Scan for the cell matching the given text and deliver its (x, y) coordinate at center. 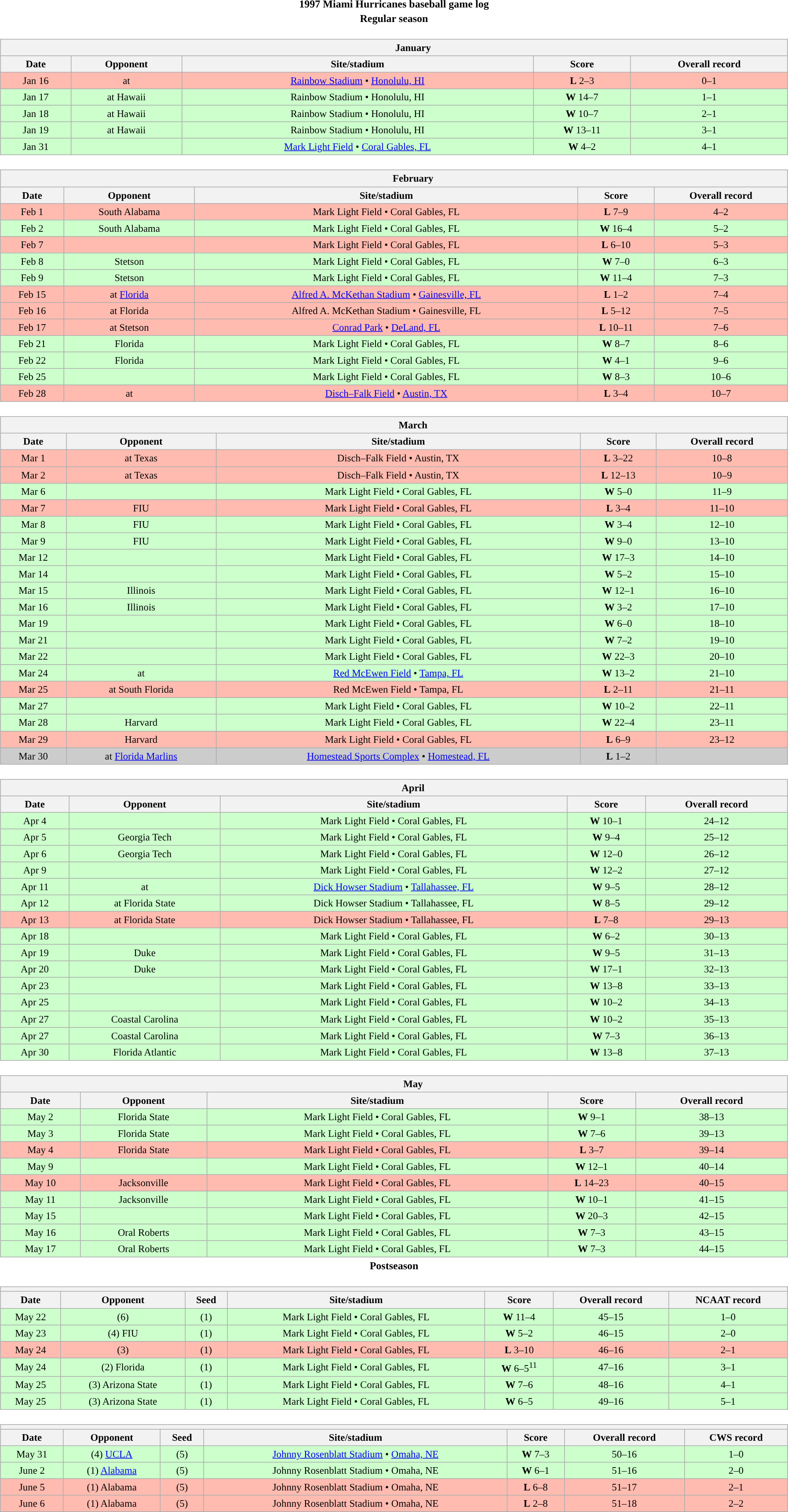
Feb 15 (33, 294)
May 3 (40, 1133)
Conrad Park • DeLand, FL (387, 327)
Mar 15 (33, 591)
51–17 (624, 1487)
Apr 4 (35, 821)
Mar 9 (33, 541)
May 23 (31, 1333)
Jan 31 (36, 147)
W 17–3 (618, 557)
W 7–2 (618, 640)
46–16 (611, 1350)
L 7–9 (616, 212)
8–6 (721, 344)
5–2 (721, 228)
Feb 16 (33, 311)
W 9–4 (606, 837)
10–8 (722, 458)
at Florida Marlins (141, 756)
June 6 (32, 1504)
40–14 (711, 1166)
Apr 20 (35, 969)
21–10 (722, 673)
May (394, 1084)
37–13 (717, 1052)
Mar 28 (33, 723)
May 2 (40, 1117)
Mar 19 (33, 624)
31–13 (717, 953)
May 22 (31, 1316)
W 3–4 (618, 524)
W 12–0 (606, 854)
W 22–4 (618, 723)
May 10 (40, 1183)
Apr 23 (35, 986)
W 10–7 (582, 114)
5–1 (728, 1401)
W 7–0 (616, 261)
NCAAT record (728, 1300)
44–15 (711, 1249)
38–13 (711, 1117)
Mar 16 (33, 607)
Jan 19 (36, 130)
W 8–3 (616, 377)
May 16 (40, 1233)
Apr 25 (35, 1002)
32–13 (717, 969)
L 3–7 (592, 1150)
(3) (123, 1350)
W 13–11 (582, 130)
Feb 25 (33, 377)
23–11 (722, 723)
30–13 (717, 936)
Apr 5 (35, 837)
Homestead Sports Complex • Homestead, FL (398, 756)
6–3 (721, 261)
41–15 (711, 1199)
Apr 6 (35, 854)
February (394, 179)
W 9–1 (592, 1117)
W 4–1 (616, 360)
L 3–10 (519, 1350)
Mar 22 (33, 657)
25–12 (717, 837)
43–15 (711, 1233)
W 22–3 (618, 657)
51–16 (624, 1471)
7–5 (721, 311)
39–13 (711, 1133)
15–10 (722, 574)
Mar 29 (33, 739)
10–9 (722, 475)
50–16 (624, 1454)
W 20–3 (592, 1216)
Jan 17 (36, 97)
5–3 (721, 245)
Mar 25 (33, 690)
Mar 2 (33, 475)
W 17–1 (606, 969)
10–7 (721, 394)
W 6–511 (519, 1367)
L 2–3 (582, 80)
W 12–2 (606, 870)
L 3–22 (618, 458)
Apr 13 (35, 920)
24–12 (717, 821)
42–15 (711, 1216)
Feb 7 (33, 245)
39–14 (711, 1150)
26–12 (717, 854)
May 15 (40, 1216)
27–12 (717, 870)
45–15 (611, 1316)
14–10 (722, 557)
at South Florida (141, 690)
at Stetson (129, 327)
Mar 6 (33, 491)
0–1 (709, 80)
51–18 (624, 1504)
4–2 (721, 212)
Mar 24 (33, 673)
(6) (123, 1316)
29–12 (717, 903)
22–11 (722, 706)
16–10 (722, 591)
W 8–7 (616, 344)
Feb 22 (33, 360)
L 5–12 (616, 311)
Mar 30 (33, 756)
46–15 (611, 1333)
23–12 (722, 739)
April (394, 788)
Mar 27 (33, 706)
12–10 (722, 524)
W 6–0 (618, 624)
W 5–0 (618, 491)
Jan 16 (36, 80)
L 14–23 (592, 1183)
June 5 (32, 1487)
Feb 8 (33, 261)
Feb 17 (33, 327)
L 6–10 (616, 245)
L 10–11 (616, 327)
9–6 (721, 360)
19–10 (722, 640)
Feb 21 (33, 344)
Feb 2 (33, 228)
34–13 (717, 1002)
11–10 (722, 508)
Apr 9 (35, 870)
W 13–2 (618, 673)
Feb 28 (33, 394)
1–1 (709, 97)
13–10 (722, 541)
29–13 (717, 920)
2–2 (736, 1504)
36–13 (717, 1036)
Mar 14 (33, 574)
May 9 (40, 1166)
L 12–13 (618, 475)
L 6–9 (618, 739)
W 6–1 (536, 1471)
Apr 11 (35, 887)
10–6 (721, 377)
W 4–2 (582, 147)
Mar 8 (33, 524)
35–13 (717, 1019)
L 7–8 (606, 920)
W 6–5 (519, 1401)
47–16 (611, 1367)
May 11 (40, 1199)
33–13 (717, 986)
Florida Atlantic (144, 1052)
Feb 1 (33, 212)
L 6–8 (536, 1487)
W 16–4 (616, 228)
CWS record (736, 1438)
Apr 19 (35, 953)
W 6–2 (606, 936)
Mar 12 (33, 557)
(4) UCLA (112, 1454)
49–16 (611, 1401)
(4) FIU (123, 1333)
Jan 18 (36, 114)
40–15 (711, 1183)
20–10 (722, 657)
Apr 30 (35, 1052)
17–10 (722, 607)
W 14–7 (582, 97)
Feb 9 (33, 278)
Apr 12 (35, 903)
May 17 (40, 1249)
7–3 (721, 278)
18–10 (722, 624)
7–4 (721, 294)
21–11 (722, 690)
Apr 18 (35, 936)
L 2–8 (536, 1504)
May 4 (40, 1150)
W 8–5 (606, 903)
48–16 (611, 1384)
11–9 (722, 491)
May 31 (32, 1454)
Mar 1 (33, 458)
L 2–11 (618, 690)
Mar 7 (33, 508)
28–12 (717, 887)
Mar 21 (33, 640)
March (394, 425)
June 2 (32, 1471)
7–6 (721, 327)
(2) Florida (123, 1367)
W 3–2 (618, 607)
January (394, 47)
W 9–0 (618, 541)
